Output the (x, y) coordinate of the center of the cell containing the given text.  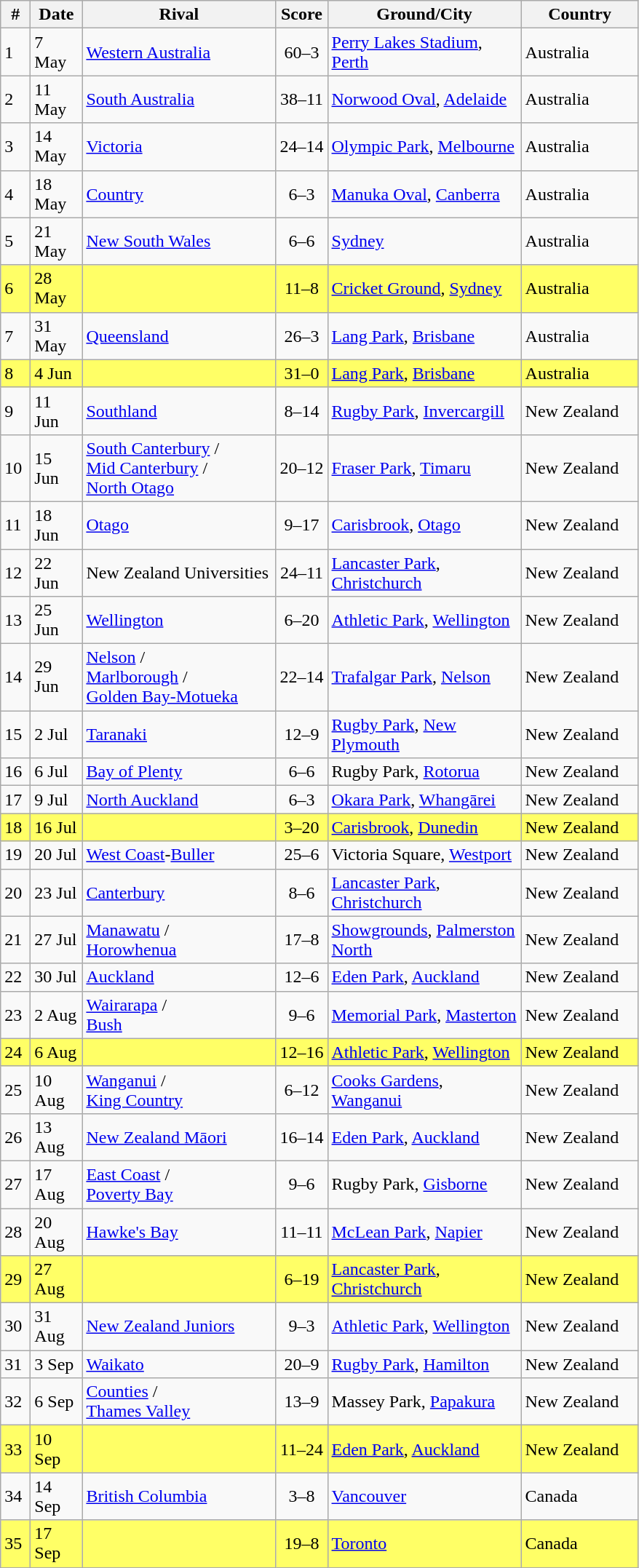
3–20 (301, 827)
Memorial Park, Masterton (424, 1014)
8 (16, 373)
3–8 (301, 1496)
12–9 (301, 735)
Okara Park, Whangārei (424, 800)
14 May (57, 147)
28 (16, 1231)
Wanganui /King Country (179, 1090)
23 Jul (57, 892)
31 Aug (57, 1327)
Perry Lakes Stadium, Perth (424, 52)
17 Aug (57, 1185)
9–17 (301, 525)
Western Australia (179, 52)
Canterbury (179, 892)
22 Jun (57, 572)
13–9 (301, 1401)
32 (16, 1401)
34 (16, 1496)
11–11 (301, 1231)
Rugby Park, Hamilton (424, 1364)
19–8 (301, 1544)
Queensland (179, 336)
20–9 (301, 1364)
6–20 (301, 620)
26 (16, 1137)
11–24 (301, 1449)
24–14 (301, 147)
3 Sep (57, 1364)
2 (16, 99)
New Zealand Universities (179, 572)
21 (16, 940)
14 (16, 677)
27 (16, 1185)
18 Jun (57, 525)
Auckland (179, 977)
Hawke's Bay (179, 1231)
19 (16, 855)
Otago (179, 525)
30 Jul (57, 977)
3 (16, 147)
35 (16, 1544)
6 (16, 288)
8–6 (301, 892)
8–14 (301, 410)
6 Jul (57, 772)
Nelson /Marlborough /Golden Bay-Motueka (179, 677)
31–0 (301, 373)
31 (16, 1364)
Bay of Plenty (179, 772)
11 May (57, 99)
Carisbrook, Otago (424, 525)
24 (16, 1052)
20–12 (301, 468)
4 (16, 194)
13 Aug (57, 1137)
18 May (57, 194)
Taranaki (179, 735)
22 (16, 977)
Southland (179, 410)
20 Jul (57, 855)
6–19 (301, 1279)
Rugby Park, Rotorua (424, 772)
15 Jun (57, 468)
29 Jun (57, 677)
McLean Park, Napier (424, 1231)
14 Sep (57, 1496)
16–14 (301, 1137)
Massey Park, Papakura (424, 1401)
New Zealand Juniors (179, 1327)
South Australia (179, 99)
16 Jul (57, 827)
5 (16, 242)
29 (16, 1279)
17–8 (301, 940)
12–6 (301, 977)
7 (16, 336)
20 (16, 892)
Wairarapa /Bush (179, 1014)
11 (16, 525)
15 (16, 735)
13 (16, 620)
9 Jul (57, 800)
30 (16, 1327)
Trafalgar Park, Nelson (424, 677)
38–11 (301, 99)
22–14 (301, 677)
Norwood Oval, Adelaide (424, 99)
West Coast-Buller (179, 855)
Manuka Oval, Canberra (424, 194)
25 Jun (57, 620)
23 (16, 1014)
6 Sep (57, 1401)
Rugby Park, Invercargill (424, 410)
Olympic Park, Melbourne (424, 147)
Rival (179, 15)
Rugby Park, New Plymouth (424, 735)
6–12 (301, 1090)
21 May (57, 242)
7 May (57, 52)
Victoria Square, Westport (424, 855)
16 (16, 772)
17 Sep (57, 1544)
British Columbia (179, 1496)
Cricket Ground, Sydney (424, 288)
10 (16, 468)
Toronto (424, 1544)
Wellington (179, 620)
25 (16, 1090)
Manawatu /Horowhenua (179, 940)
North Auckland (179, 800)
2 Aug (57, 1014)
27 Jul (57, 940)
Ground/City (424, 15)
25–6 (301, 855)
10 Aug (57, 1090)
Cooks Gardens, Wanganui (424, 1090)
11–8 (301, 288)
Waikato (179, 1364)
# (16, 15)
Showgrounds, Palmerston North (424, 940)
12 (16, 572)
24–11 (301, 572)
31 May (57, 336)
6 Aug (57, 1052)
9–3 (301, 1327)
4 Jun (57, 373)
South Canterbury /Mid Canterbury /North Otago (179, 468)
2 Jul (57, 735)
11 Jun (57, 410)
60–3 (301, 52)
17 (16, 800)
Carisbrook, Dunedin (424, 827)
Counties /Thames Valley (179, 1401)
9 (16, 410)
18 (16, 827)
28 May (57, 288)
Fraser Park, Timaru (424, 468)
12–16 (301, 1052)
26–3 (301, 336)
10 Sep (57, 1449)
1 (16, 52)
New South Wales (179, 242)
27 Aug (57, 1279)
Victoria (179, 147)
Date (57, 15)
Score (301, 15)
East Coast /Poverty Bay (179, 1185)
33 (16, 1449)
Vancouver (424, 1496)
Sydney (424, 242)
Rugby Park, Gisborne (424, 1185)
20 Aug (57, 1231)
New Zealand Māori (179, 1137)
